Search for the cell housing the specified text and yield its (X, Y) center coordinate. 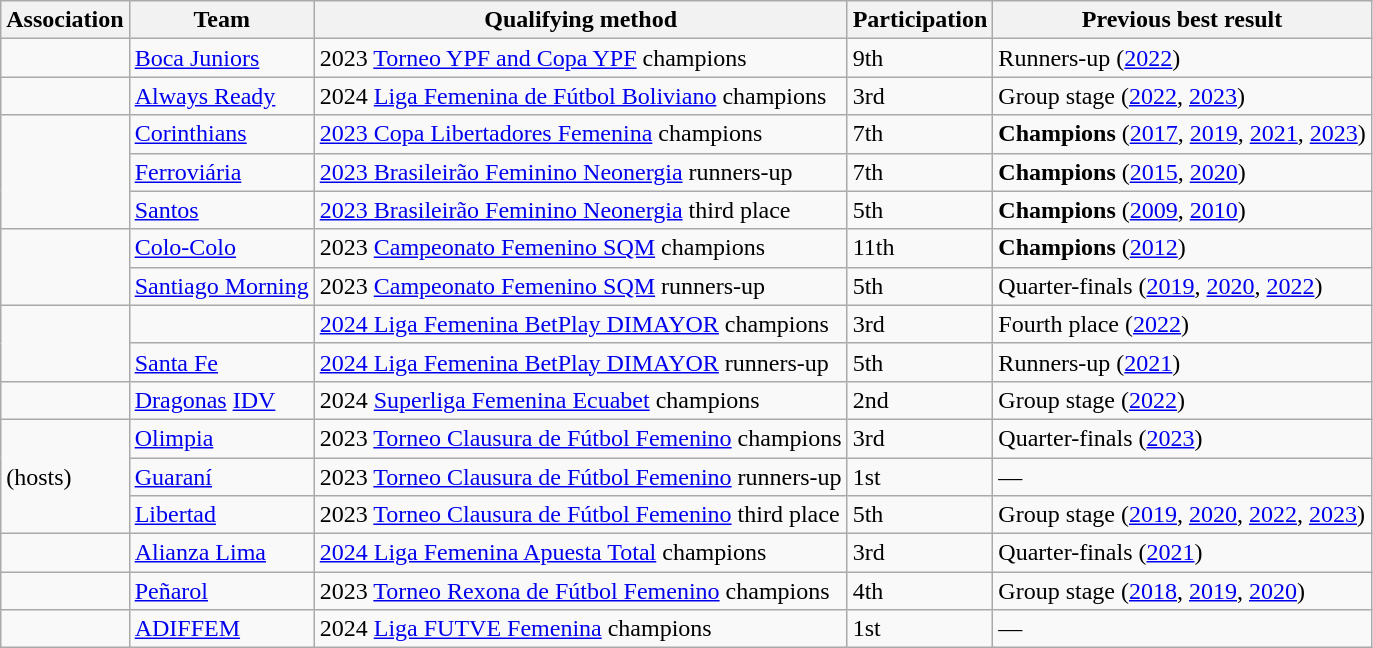
2023 Campeonato Femenino SQM champions (580, 248)
2023 Brasileirão Feminino Neonergia runners-up (580, 172)
Champions (2015, 2020) (1182, 172)
2024 Liga Femenina Apuesta Total champions (580, 553)
11th (920, 248)
Alianza Lima (222, 553)
Quarter-finals (2021) (1182, 553)
2023 Brasileirão Feminino Neonergia third place (580, 210)
2023 Torneo Clausura de Fútbol Femenino third place (580, 515)
Quarter-finals (2019, 2020, 2022) (1182, 286)
Santa Fe (222, 362)
Fourth place (2022) (1182, 324)
Group stage (2022) (1182, 400)
2024 Liga FUTVE Femenina champions (580, 629)
Santos (222, 210)
2023 Torneo YPF and Copa YPF champions (580, 58)
Quarter-finals (2023) (1182, 438)
Dragonas IDV (222, 400)
(hosts) (65, 476)
2024 Superliga Femenina Ecuabet champions (580, 400)
Participation (920, 20)
Santiago Morning (222, 286)
Association (65, 20)
Champions (2017, 2019, 2021, 2023) (1182, 134)
Guaraní (222, 477)
Champions (2012) (1182, 248)
2024 Liga Femenina de Fútbol Boliviano champions (580, 96)
Corinthians (222, 134)
Boca Juniors (222, 58)
2023 Torneo Clausura de Fútbol Femenino runners-up (580, 477)
Group stage (2018, 2019, 2020) (1182, 591)
2023 Torneo Clausura de Fútbol Femenino champions (580, 438)
Colo-Colo (222, 248)
2023 Torneo Rexona de Fútbol Femenino champions (580, 591)
9th (920, 58)
2023 Copa Libertadores Femenina champions (580, 134)
ADIFFEM (222, 629)
Always Ready (222, 96)
Libertad (222, 515)
Runners-up (2022) (1182, 58)
Peñarol (222, 591)
2024 Liga Femenina BetPlay DIMAYOR champions (580, 324)
Qualifying method (580, 20)
Ferroviária (222, 172)
Previous best result (1182, 20)
2nd (920, 400)
Group stage (2022, 2023) (1182, 96)
Champions (2009, 2010) (1182, 210)
2024 Liga Femenina BetPlay DIMAYOR runners-up (580, 362)
2023 Campeonato Femenino SQM runners-up (580, 286)
Team (222, 20)
4th (920, 591)
Group stage (2019, 2020, 2022, 2023) (1182, 515)
Olimpia (222, 438)
Runners-up (2021) (1182, 362)
